Capture the cell that displays the provided text and extract its (X, Y) central coordinate. 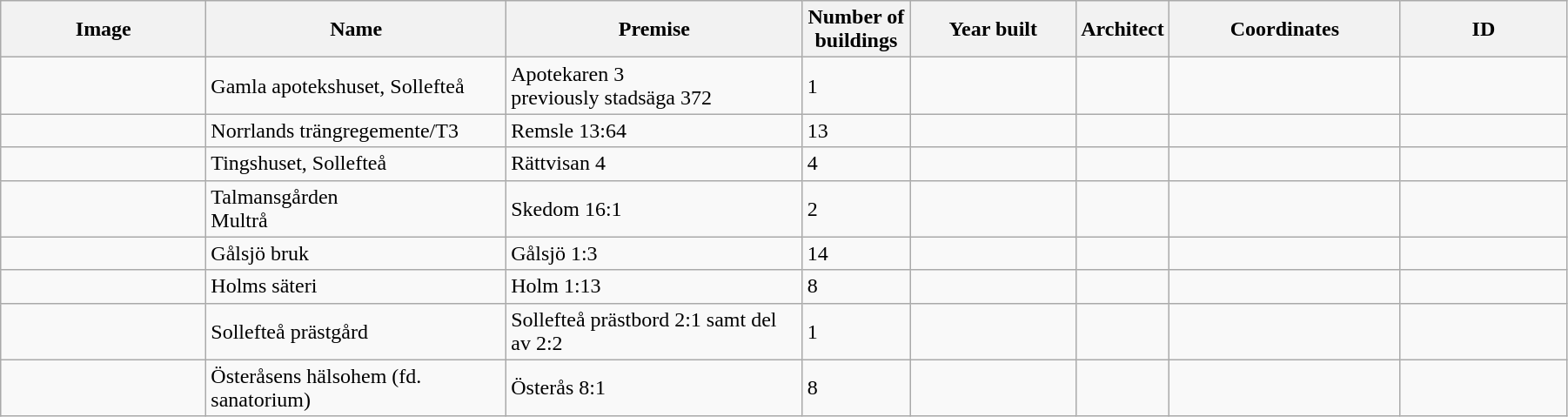
Apotekaren 3previously stadsäga 372 (654, 85)
Holms säteri (357, 286)
Premise (654, 30)
13 (856, 131)
2 (856, 209)
Rättvisan 4 (654, 164)
Österåsens hälsohem (fd. sanatorium) (357, 388)
Tingshuset, Sollefteå (357, 164)
Skedom 16:1 (654, 209)
Image (104, 30)
Architect (1122, 30)
Holm 1:13 (654, 286)
Name (357, 30)
Gålsjö 1:3 (654, 253)
Norrlands trängregemente/T3 (357, 131)
Number ofbuildings (856, 30)
Gålsjö bruk (357, 253)
Coordinates (1284, 30)
Gamla apotekshuset, Sollefteå (357, 85)
ID (1483, 30)
Sollefteå prästgård (357, 331)
Sollefteå prästbord 2:1 samt del av 2:2 (654, 331)
4 (856, 164)
Year built (994, 30)
Österås 8:1 (654, 388)
TalmansgårdenMultrå (357, 209)
Remsle 13:64 (654, 131)
14 (856, 253)
